Locate the cell with the specified text and output its (x, y) center coordinate. 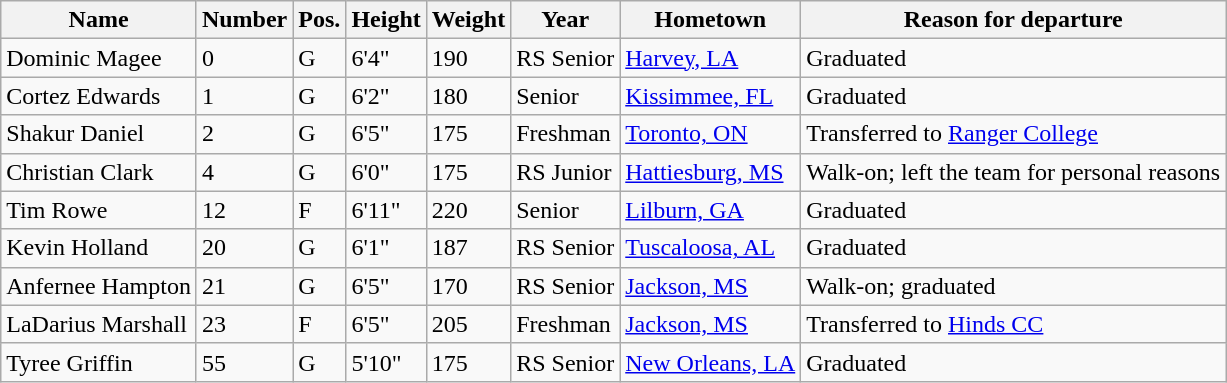
180 (468, 96)
Reason for departure (1014, 20)
Transferred to Hinds CC (1014, 324)
187 (468, 248)
6'1" (386, 248)
1 (244, 96)
220 (468, 210)
5'10" (386, 362)
Tyree Griffin (99, 362)
Tuscaloosa, AL (710, 248)
0 (244, 58)
23 (244, 324)
21 (244, 286)
Anfernee Hampton (99, 286)
Walk-on; left the team for personal reasons (1014, 172)
Height (386, 20)
4 (244, 172)
Hattiesburg, MS (710, 172)
Weight (468, 20)
Name (99, 20)
205 (468, 324)
Kissimmee, FL (710, 96)
Lilburn, GA (710, 210)
Hometown (710, 20)
Christian Clark (99, 172)
Number (244, 20)
RS Junior (566, 172)
Kevin Holland (99, 248)
Tim Rowe (99, 210)
6'2" (386, 96)
55 (244, 362)
Toronto, ON (710, 134)
6'0" (386, 172)
170 (468, 286)
12 (244, 210)
20 (244, 248)
Dominic Magee (99, 58)
Harvey, LA (710, 58)
190 (468, 58)
Walk-on; graduated (1014, 286)
Cortez Edwards (99, 96)
Year (566, 20)
2 (244, 134)
LaDarius Marshall (99, 324)
6'4" (386, 58)
New Orleans, LA (710, 362)
Shakur Daniel (99, 134)
6'11" (386, 210)
Pos. (320, 20)
Transferred to Ranger College (1014, 134)
